Scan for the cell matching the given text and deliver its [x, y] coordinate at center. 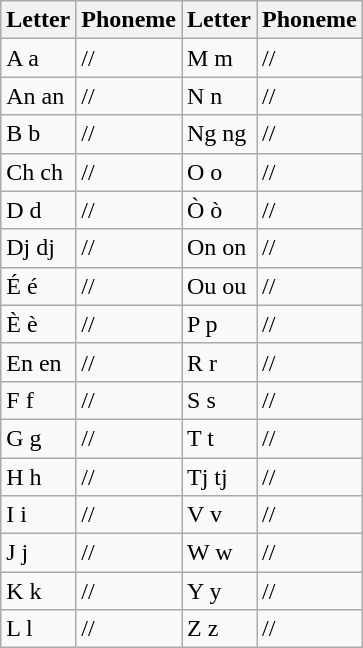
D d [38, 210]
K k [38, 591]
Dj dj [38, 248]
M m [220, 58]
L l [38, 629]
R r [220, 362]
P p [220, 324]
F f [38, 400]
W w [220, 553]
É é [38, 286]
Z z [220, 629]
Ou ou [220, 286]
Y y [220, 591]
J j [38, 553]
Ò ò [220, 210]
H h [38, 477]
È è [38, 324]
T t [220, 438]
En en [38, 362]
I i [38, 515]
V v [220, 515]
N n [220, 96]
An an [38, 96]
O o [220, 172]
A a [38, 58]
Tj tj [220, 477]
Ch ch [38, 172]
S s [220, 400]
On on [220, 248]
B b [38, 134]
Ng ng [220, 134]
G g [38, 438]
